Pinpoint the cell where the given text exists, returning its [X, Y] midpoint coordinate. 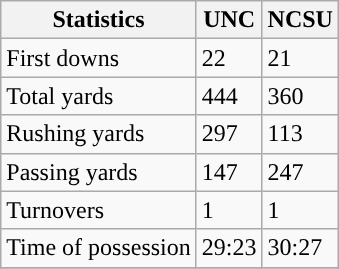
21 [300, 58]
Statistics [99, 20]
297 [229, 134]
Total yards [99, 96]
247 [300, 172]
NCSU [300, 20]
First downs [99, 58]
29:23 [229, 248]
Rushing yards [99, 134]
444 [229, 96]
Time of possession [99, 248]
360 [300, 96]
147 [229, 172]
Passing yards [99, 172]
UNC [229, 20]
113 [300, 134]
Turnovers [99, 210]
22 [229, 58]
30:27 [300, 248]
